Capture the cell that displays the provided text and extract its (x, y) central coordinate. 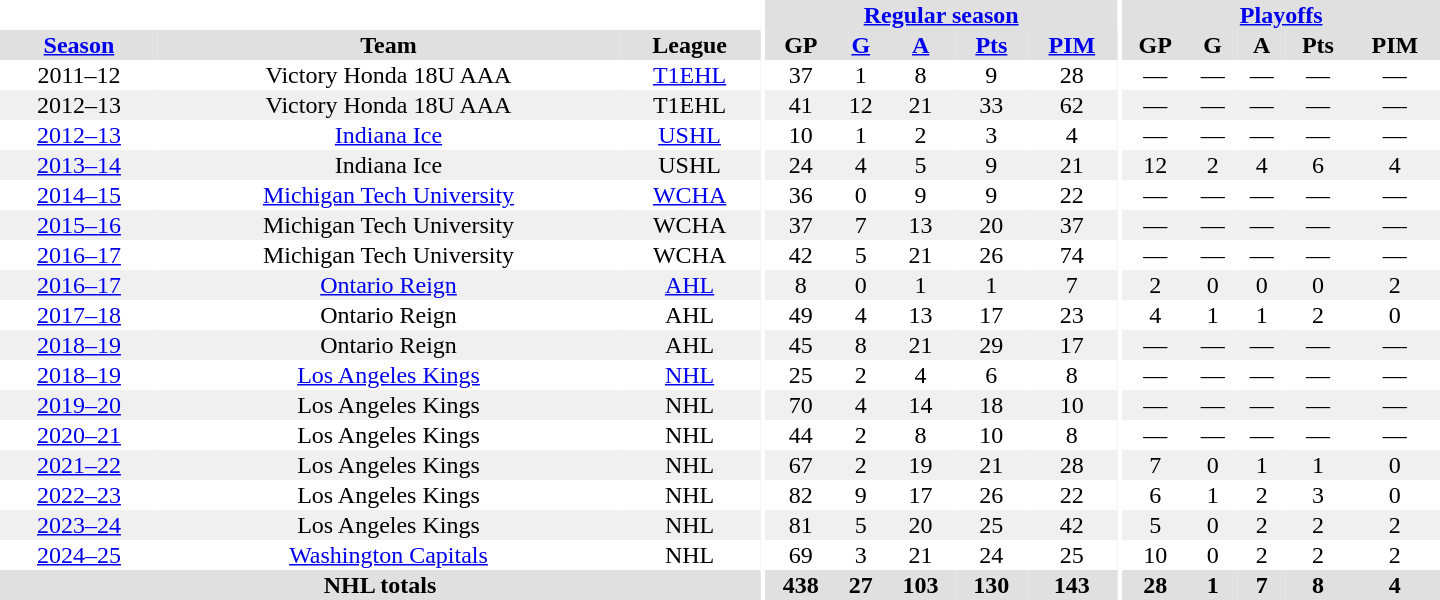
League (690, 45)
49 (800, 315)
2021–22 (79, 465)
Washington Capitals (388, 555)
Playoffs (1281, 15)
143 (1072, 585)
Regular season (940, 15)
19 (920, 465)
36 (800, 195)
Team (388, 45)
44 (800, 435)
103 (920, 585)
14 (920, 405)
33 (992, 105)
2015–16 (79, 225)
2023–24 (79, 525)
18 (992, 405)
2019–20 (79, 405)
2017–18 (79, 315)
67 (800, 465)
45 (800, 345)
130 (992, 585)
81 (800, 525)
2013–14 (79, 165)
70 (800, 405)
438 (800, 585)
82 (800, 495)
27 (860, 585)
NHL totals (380, 585)
69 (800, 555)
23 (1072, 315)
74 (1072, 255)
62 (1072, 105)
2020–21 (79, 435)
2011–12 (79, 75)
2024–25 (79, 555)
29 (992, 345)
Season (79, 45)
41 (800, 105)
2014–15 (79, 195)
2022–23 (79, 495)
